Scan for the cell matching the given text and deliver its [x, y] coordinate at center. 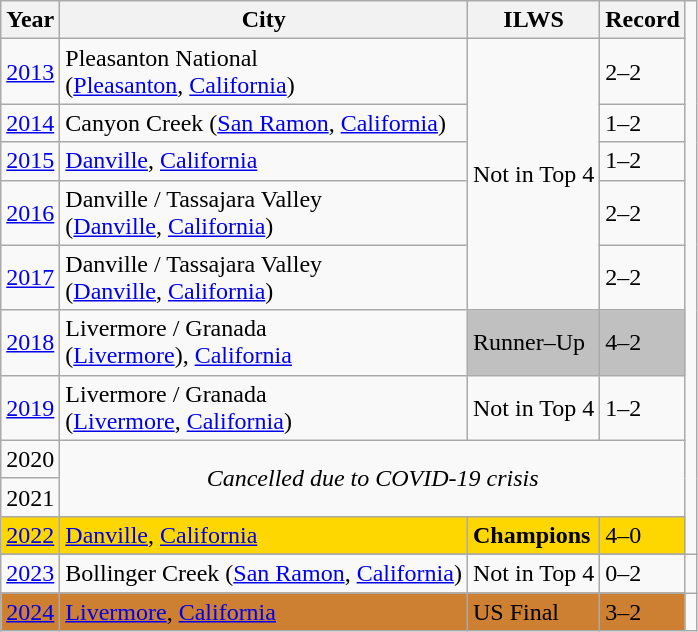
0–2 [643, 573]
Bollinger Creek (San Ramon, California) [264, 573]
4–2 [643, 342]
3–2 [643, 611]
2019 [30, 408]
Livermore / Granada(Livermore, California) [264, 408]
2017 [30, 278]
Champions [533, 535]
Record [643, 20]
Canyon Creek (San Ramon, California) [264, 123]
4–0 [643, 535]
Livermore / Granada(Livermore), California [264, 342]
2014 [30, 123]
2015 [30, 161]
2023 [30, 573]
2013 [30, 72]
ILWS [533, 20]
US Final [533, 611]
Cancelled due to COVID-19 crisis [373, 478]
Pleasanton National(Pleasanton, California) [264, 72]
City [264, 20]
Runner–Up [533, 342]
Livermore, California [264, 611]
2021 [30, 497]
2016 [30, 212]
2020 [30, 459]
2022 [30, 535]
2018 [30, 342]
2024 [30, 611]
Year [30, 20]
